Find where the given text appears and provide that cell's center as (x, y) coordinate. 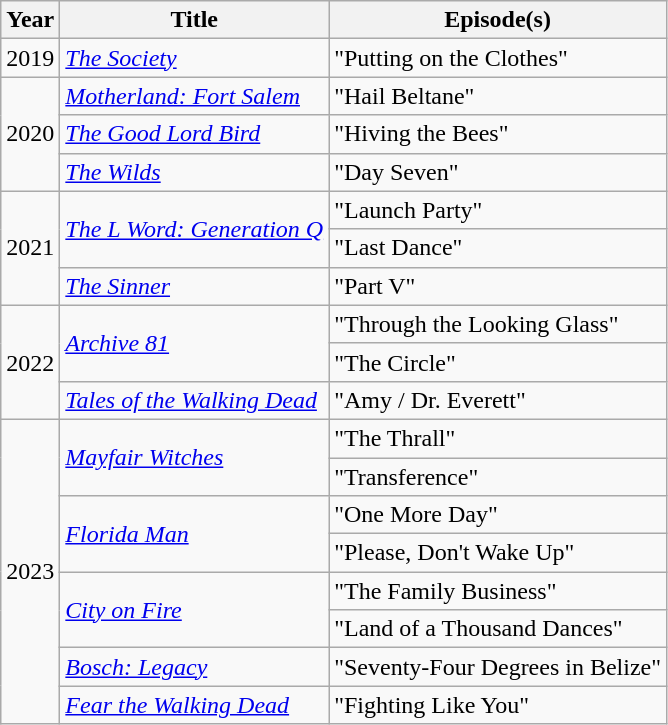
The L Word: Generation Q (194, 229)
2023 (30, 571)
Mayfair Witches (194, 457)
Episode(s) (498, 20)
Bosch: Legacy (194, 667)
"One More Day" (498, 515)
"Launch Party" (498, 210)
"Seventy-Four Degrees in Belize" (498, 667)
"The Circle" (498, 362)
Title (194, 20)
Florida Man (194, 534)
"Transference" (498, 477)
"Through the Looking Glass" (498, 324)
Archive 81 (194, 343)
"Amy / Dr. Everett" (498, 400)
"Fighting Like You" (498, 705)
Year (30, 20)
Tales of the Walking Dead (194, 400)
"The Thrall" (498, 438)
2022 (30, 362)
2021 (30, 248)
The Good Lord Bird (194, 134)
"The Family Business" (498, 591)
"Putting on the Clothes" (498, 58)
The Wilds (194, 172)
The Society (194, 58)
"Day Seven" (498, 172)
Motherland: Fort Salem (194, 96)
2020 (30, 134)
"Hail Beltane" (498, 96)
The Sinner (194, 286)
"Last Dance" (498, 248)
Fear the Walking Dead (194, 705)
2019 (30, 58)
City on Fire (194, 610)
"Please, Don't Wake Up" (498, 553)
"Hiving the Bees" (498, 134)
"Land of a Thousand Dances" (498, 629)
"Part V" (498, 286)
